For the text-containing cell, return its midpoint in (x, y) coordinate format. 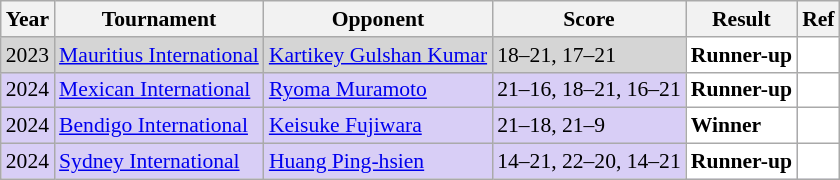
Result (742, 19)
Mauritius International (159, 55)
Score (589, 19)
Huang Ping-hsien (378, 162)
Bendigo International (159, 126)
Winner (742, 126)
Keisuke Fujiwara (378, 126)
18–21, 17–21 (589, 55)
Tournament (159, 19)
Kartikey Gulshan Kumar (378, 55)
21–18, 21–9 (589, 126)
Year (28, 19)
Sydney International (159, 162)
14–21, 22–20, 14–21 (589, 162)
Mexican International (159, 90)
Opponent (378, 19)
21–16, 18–21, 16–21 (589, 90)
2023 (28, 55)
Ryoma Muramoto (378, 90)
Ref (818, 19)
